Determine the [X, Y] coordinate at the center of the cell enclosing the given text.  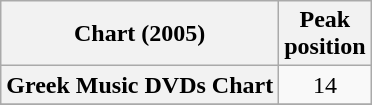
Peakposition [325, 34]
14 [325, 85]
Greek Music DVDs Chart [140, 85]
Chart (2005) [140, 34]
